Extract the [X, Y] coordinate from the center of the cell holding the provided text.  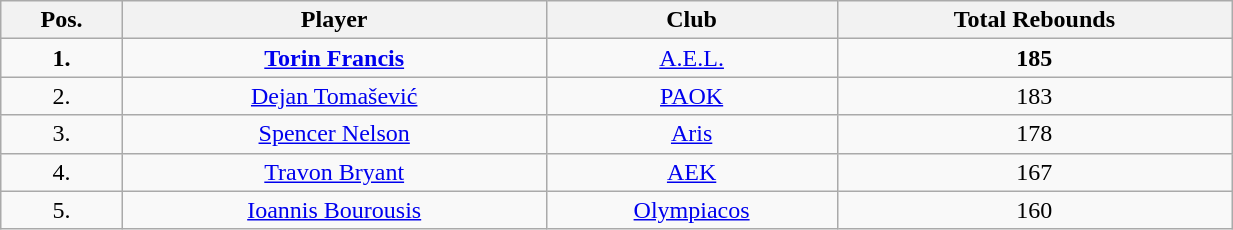
1. [62, 58]
A.E.L. [692, 58]
3. [62, 134]
Total Rebounds [1034, 20]
185 [1034, 58]
Club [692, 20]
Olympiacos [692, 210]
AEK [692, 172]
167 [1034, 172]
178 [1034, 134]
Spencer Nelson [334, 134]
5. [62, 210]
Player [334, 20]
2. [62, 96]
Pos. [62, 20]
Aris [692, 134]
160 [1034, 210]
Dejan Tomašević [334, 96]
4. [62, 172]
Travon Bryant [334, 172]
PAOK [692, 96]
Ioannis Bourousis [334, 210]
Torin Francis [334, 58]
183 [1034, 96]
